Detect which cell encompasses the target text, then output its [X, Y] center coordinate. 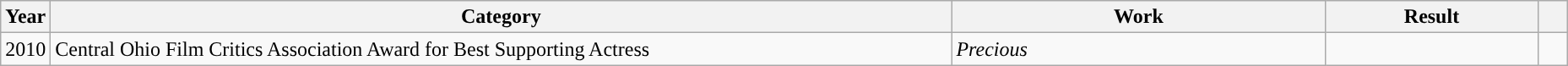
Precious [1138, 49]
Work [1138, 17]
Central Ohio Film Critics Association Award for Best Supporting Actress [502, 49]
Result [1432, 17]
Category [502, 17]
Year [25, 17]
2010 [25, 49]
